Scan for the cell matching the given text and deliver its [X, Y] coordinate at center. 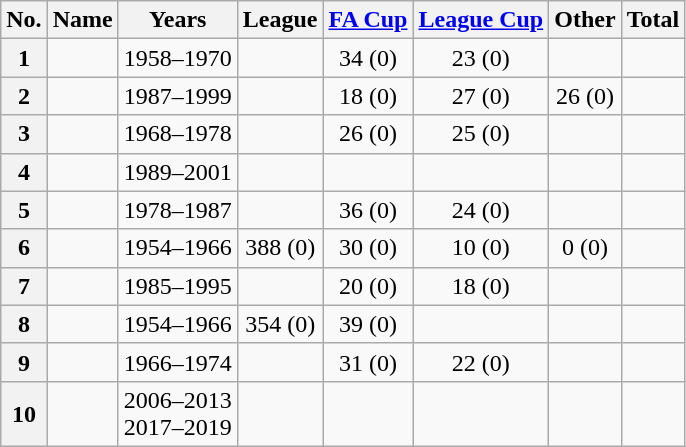
388 (0) [280, 248]
1 [24, 58]
22 (0) [481, 362]
10 [24, 414]
0 (0) [585, 248]
24 (0) [481, 210]
23 (0) [481, 58]
1968–1978 [178, 134]
1958–1970 [178, 58]
39 (0) [368, 324]
10 (0) [481, 248]
No. [24, 20]
34 (0) [368, 58]
31 (0) [368, 362]
354 (0) [280, 324]
FA Cup [368, 20]
Years [178, 20]
30 (0) [368, 248]
Other [585, 20]
1987–1999 [178, 96]
3 [24, 134]
8 [24, 324]
20 (0) [368, 286]
36 (0) [368, 210]
1978–1987 [178, 210]
2006–20132017–2019 [178, 414]
27 (0) [481, 96]
5 [24, 210]
1989–2001 [178, 172]
9 [24, 362]
1966–1974 [178, 362]
25 (0) [481, 134]
7 [24, 286]
6 [24, 248]
Name [82, 20]
Total [653, 20]
1985–1995 [178, 286]
2 [24, 96]
League Cup [481, 20]
League [280, 20]
4 [24, 172]
